Find where the given text appears and provide that cell's center as [x, y] coordinate. 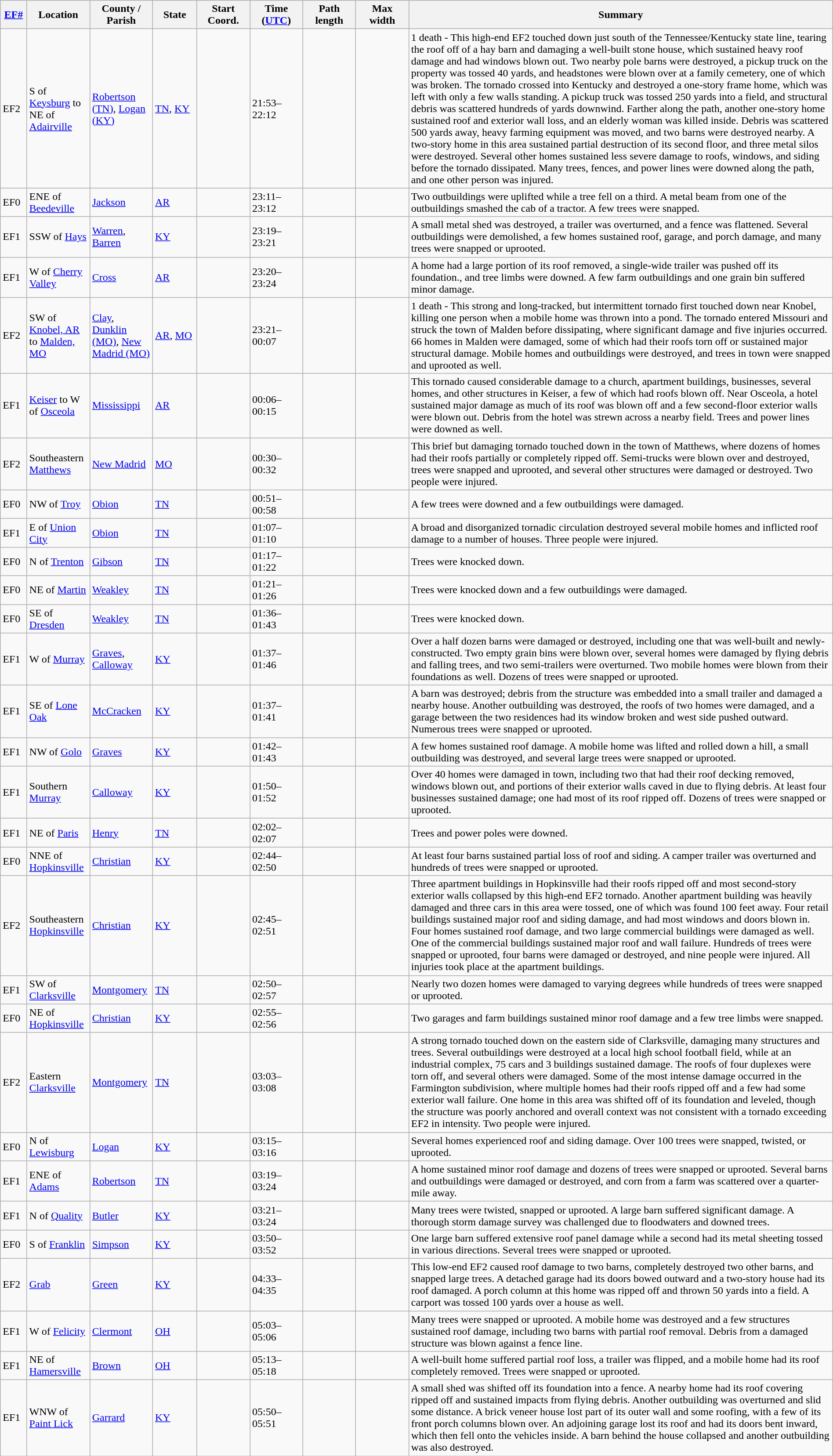
Location [58, 15]
01:37–01:41 [277, 712]
Jackson [121, 202]
Green [121, 1285]
00:51–00:58 [277, 504]
SE of Lone Oak [58, 712]
Robertson [121, 1181]
01:17–01:22 [277, 561]
At least four barns sustained partial loss of roof and siding. A camper trailer was overturned and hundreds of trees were snapped or uprooted. [620, 861]
Calloway [121, 793]
ENE of Beedeville [58, 202]
SW of Knobel, AR to Malden, MO [58, 336]
A few trees were downed and a few outbuildings were damaged. [620, 504]
W of Felicity [58, 1331]
NW of Golo [58, 752]
Clermont [121, 1331]
SE of Dresden [58, 619]
Cross [121, 277]
05:50–05:51 [277, 1418]
03:50–03:52 [277, 1244]
N of Trenton [58, 561]
02:55–02:56 [277, 1018]
Henry [121, 833]
S of Keysburg to NE of Adairville [58, 109]
01:42–01:43 [277, 752]
TN, KY [175, 109]
E of Union City [58, 532]
NE of Hamersville [58, 1365]
W of Murray [58, 659]
03:03–03:08 [277, 1083]
NW of Troy [58, 504]
02:44–02:50 [277, 861]
Gibson [121, 561]
Brown [121, 1365]
NE of Martin [58, 590]
03:15–03:16 [277, 1147]
01:21–01:26 [277, 590]
01:37–01:46 [277, 659]
Graves [121, 752]
WNW of Paint Lick [58, 1418]
Logan [121, 1147]
Path length [330, 15]
02:45–02:51 [277, 925]
01:07–01:10 [277, 532]
AR, MO [175, 336]
SW of Clarksville [58, 989]
Butler [121, 1215]
Max width [382, 15]
N of Quality [58, 1215]
23:11–23:12 [277, 202]
Robertson (TN), Logan (KY) [121, 109]
New Madrid [121, 464]
N of Lewisburg [58, 1147]
Summary [620, 15]
Trees and power poles were downed. [620, 833]
Nearly two dozen homes were damaged to varying degrees while hundreds of trees were snapped or uprooted. [620, 989]
02:02–02:07 [277, 833]
W of Cherry Valley [58, 277]
00:30–00:32 [277, 464]
Southeastern Matthews [58, 464]
McCracken [121, 712]
Graves, Calloway [121, 659]
23:20–23:24 [277, 277]
21:53–22:12 [277, 109]
NE of Paris [58, 833]
Keiser to W of Osceola [58, 406]
23:21–00:07 [277, 336]
01:50–01:52 [277, 793]
County / Parish [121, 15]
NE of Hopkinsville [58, 1018]
Mississippi [121, 406]
NNE of Hopkinsville [58, 861]
Two garages and farm buildings sustained minor roof damage and a few tree limbs were snapped. [620, 1018]
State [175, 15]
Time (UTC) [277, 15]
Garrard [121, 1418]
03:19–03:24 [277, 1181]
S of Franklin [58, 1244]
03:21–03:24 [277, 1215]
Warren, Barren [121, 237]
ENE of Adams [58, 1181]
Trees were knocked down and a few outbuildings were damaged. [620, 590]
05:13–05:18 [277, 1365]
Start Coord. [223, 15]
Eastern Clarksville [58, 1083]
Simpson [121, 1244]
23:19–23:21 [277, 237]
Southeastern Hopkinsville [58, 925]
EF# [14, 15]
05:03–05:06 [277, 1331]
Clay, Dunklin (MO), New Madrid (MO) [121, 336]
04:33–04:35 [277, 1285]
Several homes experienced roof and siding damage. Over 100 trees were snapped, twisted, or uprooted. [620, 1147]
01:36–01:43 [277, 619]
Grab [58, 1285]
02:50–02:57 [277, 989]
SSW of Hays [58, 237]
00:06–00:15 [277, 406]
MO [175, 464]
Southern Murray [58, 793]
